For the text-containing cell, return its midpoint in [X, Y] coordinate format. 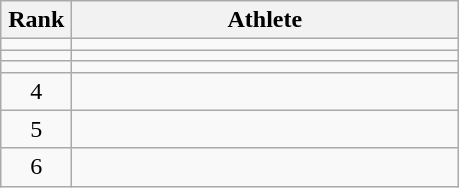
4 [36, 91]
5 [36, 129]
Rank [36, 20]
Athlete [265, 20]
6 [36, 167]
